Capture the cell that displays the provided text and extract its (X, Y) central coordinate. 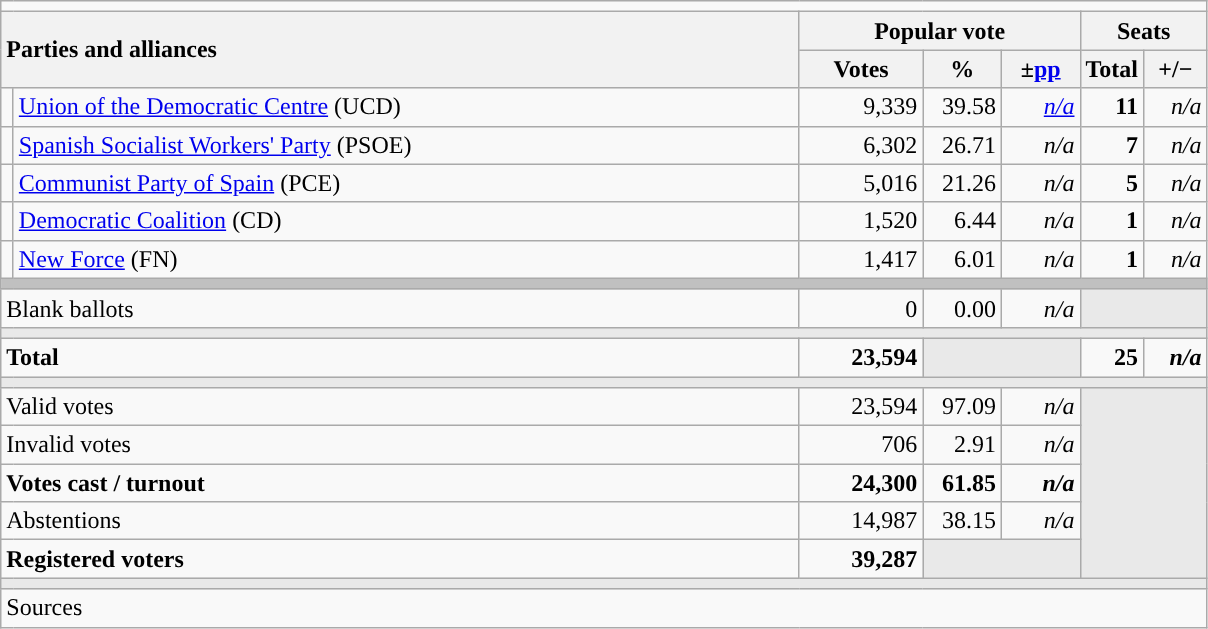
New Force (FN) (406, 259)
14,987 (861, 521)
5,016 (861, 183)
Votes (861, 69)
6,302 (861, 145)
Democratic Coalition (CD) (406, 221)
97.09 (962, 407)
0 (861, 308)
2.91 (962, 445)
Votes cast / turnout (400, 483)
Registered voters (400, 559)
±pp (1040, 69)
1,417 (861, 259)
Communist Party of Spain (PCE) (406, 183)
706 (861, 445)
Parties and alliances (400, 50)
26.71 (962, 145)
Spanish Socialist Workers' Party (PSOE) (406, 145)
Seats (1144, 31)
61.85 (962, 483)
38.15 (962, 521)
5 (1112, 183)
% (962, 69)
39,287 (861, 559)
+/− (1176, 69)
6.44 (962, 221)
1,520 (861, 221)
Invalid votes (400, 445)
0.00 (962, 308)
9,339 (861, 107)
Sources (604, 608)
11 (1112, 107)
Abstentions (400, 521)
21.26 (962, 183)
6.01 (962, 259)
Blank ballots (400, 308)
Union of the Democratic Centre (UCD) (406, 107)
24,300 (861, 483)
25 (1112, 357)
39.58 (962, 107)
7 (1112, 145)
Valid votes (400, 407)
Popular vote (940, 31)
